Provide the (x, y) coordinate of the cell's center where the given text is located.  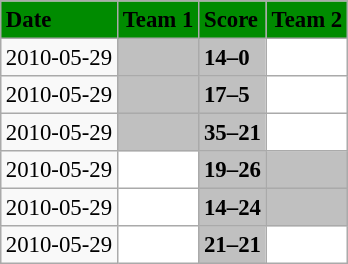
21–21 (233, 245)
17–5 (233, 95)
Score (233, 20)
Team 2 (306, 20)
35–21 (233, 133)
Date (58, 20)
19–26 (233, 170)
Team 1 (158, 20)
14–24 (233, 208)
14–0 (233, 57)
